Return the [X, Y] coordinate for the center point of the cell that contains the specified text.  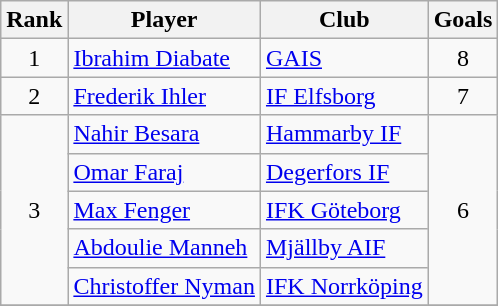
Frederik Ihler [164, 96]
IF Elfsborg [344, 96]
Abdoulie Manneh [164, 248]
1 [34, 58]
Max Fenger [164, 210]
Ibrahim Diabate [164, 58]
8 [463, 58]
Hammarby IF [344, 134]
Club [344, 20]
GAIS [344, 58]
Christoffer Nyman [164, 286]
3 [34, 210]
Nahir Besara [164, 134]
Omar Faraj [164, 172]
IFK Norrköping [344, 286]
Player [164, 20]
2 [34, 96]
Degerfors IF [344, 172]
6 [463, 210]
Rank [34, 20]
Goals [463, 20]
Mjällby AIF [344, 248]
IFK Göteborg [344, 210]
7 [463, 96]
